Capture the cell that displays the provided text and extract its [X, Y] central coordinate. 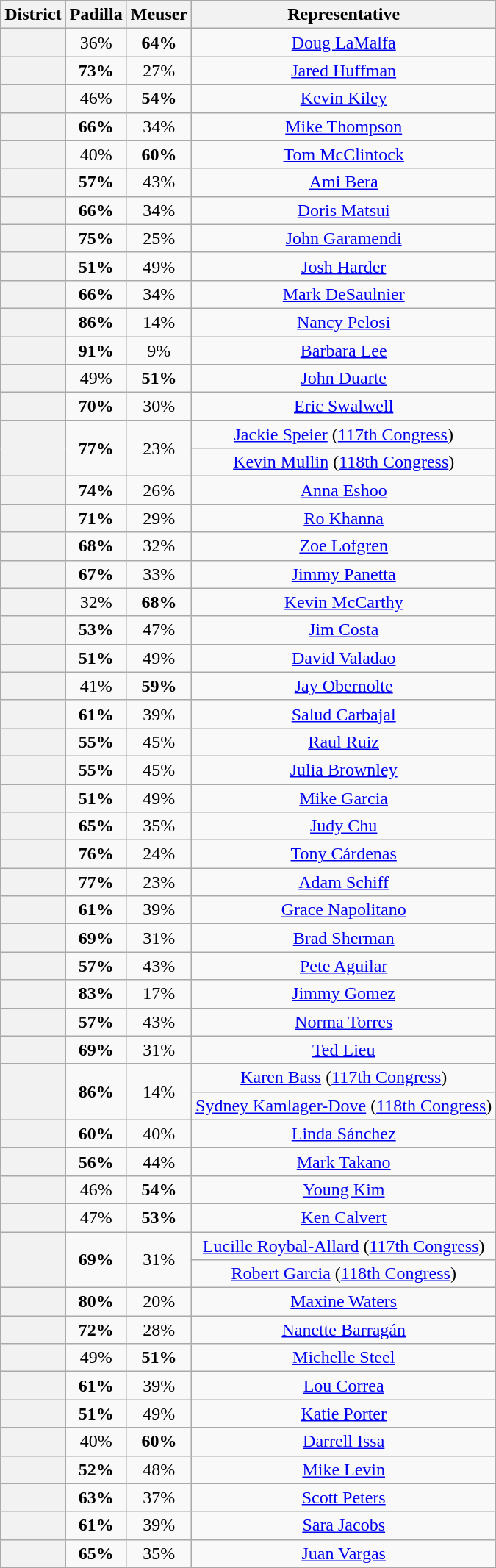
Ted Lieu [344, 1050]
Mike Levin [344, 1469]
Nancy Pelosi [344, 322]
Nanette Barragán [344, 1330]
29% [159, 518]
Pete Aguilar [344, 966]
Meuser [159, 15]
Linda Sánchez [344, 1134]
75% [96, 238]
24% [159, 854]
Jimmy Gomez [344, 994]
Josh Harder [344, 266]
Jared Huffman [344, 71]
Judy Chu [344, 826]
36% [96, 43]
64% [159, 43]
Maxine Waters [344, 1302]
Juan Vargas [344, 1553]
91% [96, 351]
Padilla [96, 15]
Jackie Speier (117th Congress) [344, 434]
Kevin Kiley [344, 99]
70% [96, 407]
Jimmy Panetta [344, 574]
Doug LaMalfa [344, 43]
Raul Ruiz [344, 742]
30% [159, 407]
David Valadao [344, 658]
Lucille Roybal-Allard (117th Congress) [344, 1246]
80% [96, 1302]
25% [159, 238]
Mark Takano [344, 1161]
41% [96, 686]
Brad Sherman [344, 938]
Eric Swalwell [344, 407]
Lou Correa [344, 1386]
Kevin Mullin (118th Congress) [344, 462]
Sara Jacobs [344, 1525]
Grace Napolitano [344, 910]
37% [159, 1497]
Tony Cárdenas [344, 854]
76% [96, 854]
44% [159, 1161]
Jim Costa [344, 630]
27% [159, 71]
56% [96, 1161]
28% [159, 1330]
Mike Thompson [344, 126]
Adam Schiff [344, 882]
Ken Calvert [344, 1217]
33% [159, 574]
67% [96, 574]
Norma Torres [344, 1022]
63% [96, 1497]
Kevin McCarthy [344, 602]
Tom McClintock [344, 154]
Katie Porter [344, 1414]
Representative [344, 15]
48% [159, 1469]
District [33, 15]
71% [96, 518]
Barbara Lee [344, 351]
Ami Bera [344, 182]
59% [159, 686]
Sydney Kamlager-Dove (118th Congress) [344, 1106]
Michelle Steel [344, 1358]
Robert Garcia (118th Congress) [344, 1274]
John Duarte [344, 379]
72% [96, 1330]
Mike Garcia [344, 798]
Anna Eshoo [344, 490]
Julia Brownley [344, 770]
74% [96, 490]
Doris Matsui [344, 210]
John Garamendi [344, 238]
Jay Obernolte [344, 686]
Salud Carbajal [344, 714]
83% [96, 994]
Zoe Lofgren [344, 546]
73% [96, 71]
Scott Peters [344, 1497]
52% [96, 1469]
17% [159, 994]
Ro Khanna [344, 518]
Darrell Issa [344, 1442]
Karen Bass (117th Congress) [344, 1078]
Mark DeSaulnier [344, 294]
Young Kim [344, 1189]
9% [159, 351]
20% [159, 1302]
26% [159, 490]
